Extract the [x, y] coordinate from the center of the cell holding the provided text.  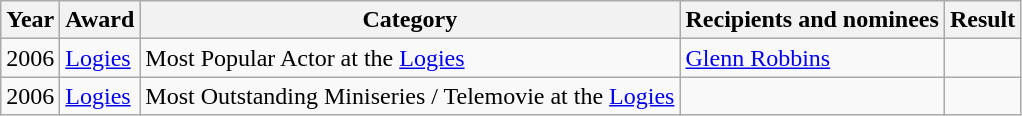
Award [100, 20]
Result [982, 20]
Year [30, 20]
Glenn Robbins [812, 58]
Most Popular Actor at the Logies [410, 58]
Category [410, 20]
Recipients and nominees [812, 20]
Most Outstanding Miniseries / Telemovie at the Logies [410, 96]
